Capture the cell that displays the provided text and extract its [X, Y] central coordinate. 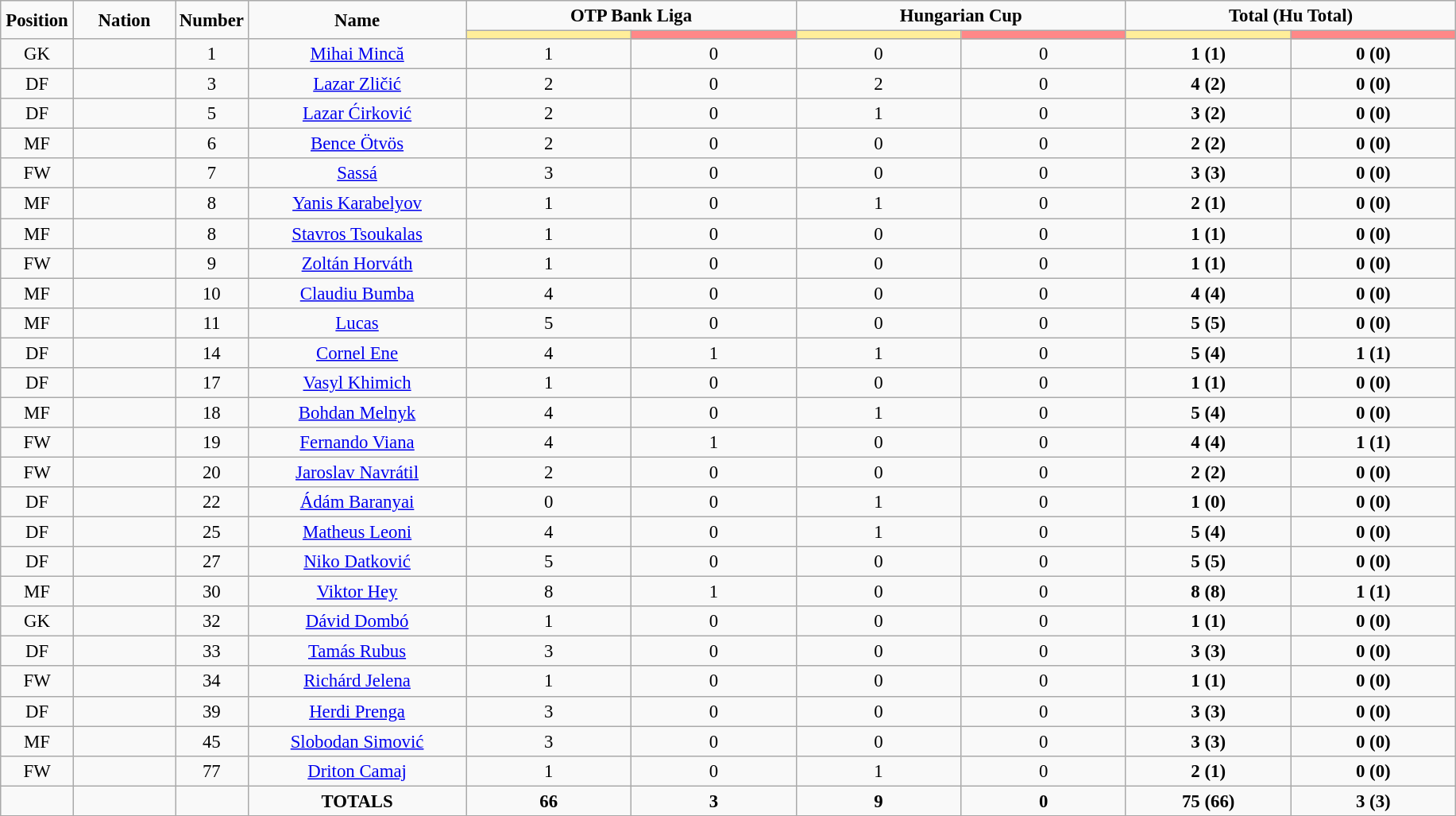
Cornel Ene [357, 353]
Richárd Jelena [357, 682]
Ádám Baranyai [357, 502]
Lucas [357, 323]
Claudiu Bumba [357, 293]
45 [212, 741]
Herdi Prenga [357, 711]
4 (2) [1208, 84]
OTP Bank Liga [631, 16]
8 (8) [1208, 592]
7 [212, 174]
Dávid Dombó [357, 621]
75 (66) [1208, 801]
Jaroslav Navrátil [357, 472]
Position [37, 20]
Slobodan Simović [357, 741]
Mihai Mincă [357, 54]
10 [212, 293]
66 [549, 801]
Lazar Zličić [357, 84]
39 [212, 711]
Matheus Leoni [357, 532]
Niko Datković [357, 562]
Name [357, 20]
Viktor Hey [357, 592]
22 [212, 502]
30 [212, 592]
Yanis Karabelyov [357, 203]
1 (0) [1208, 502]
11 [212, 323]
77 [212, 771]
20 [212, 472]
Lazar Ćirković [357, 114]
Vasyl Khimich [357, 383]
Stavros Tsoukalas [357, 234]
Driton Camaj [357, 771]
34 [212, 682]
32 [212, 621]
17 [212, 383]
27 [212, 562]
Number [212, 20]
Zoltán Horváth [357, 263]
Fernando Viana [357, 443]
14 [212, 353]
18 [212, 412]
6 [212, 144]
Total (Hu Total) [1290, 16]
Bohdan Melnyk [357, 412]
TOTALS [357, 801]
Tamás Rubus [357, 652]
25 [212, 532]
Bence Ötvös [357, 144]
33 [212, 652]
Nation [124, 20]
Sassá [357, 174]
19 [212, 443]
3 (2) [1208, 114]
Hungarian Cup [961, 16]
